From the cell containing the given text, extract its center point as (X, Y) coordinate. 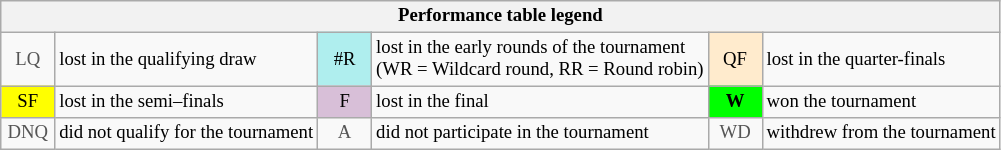
lost in the quarter-finals (881, 60)
did not qualify for the tournament (186, 134)
F (345, 102)
#R (345, 60)
W (735, 102)
lost in the semi–finals (186, 102)
LQ (28, 60)
won the tournament (881, 102)
did not participate in the tournament (540, 134)
lost in the early rounds of the tournament(WR = Wildcard round, RR = Round robin) (540, 60)
lost in the final (540, 102)
Performance table legend (500, 16)
A (345, 134)
QF (735, 60)
SF (28, 102)
WD (735, 134)
lost in the qualifying draw (186, 60)
DNQ (28, 134)
withdrew from the tournament (881, 134)
